Pinpoint the cell where the given text exists, returning its [X, Y] midpoint coordinate. 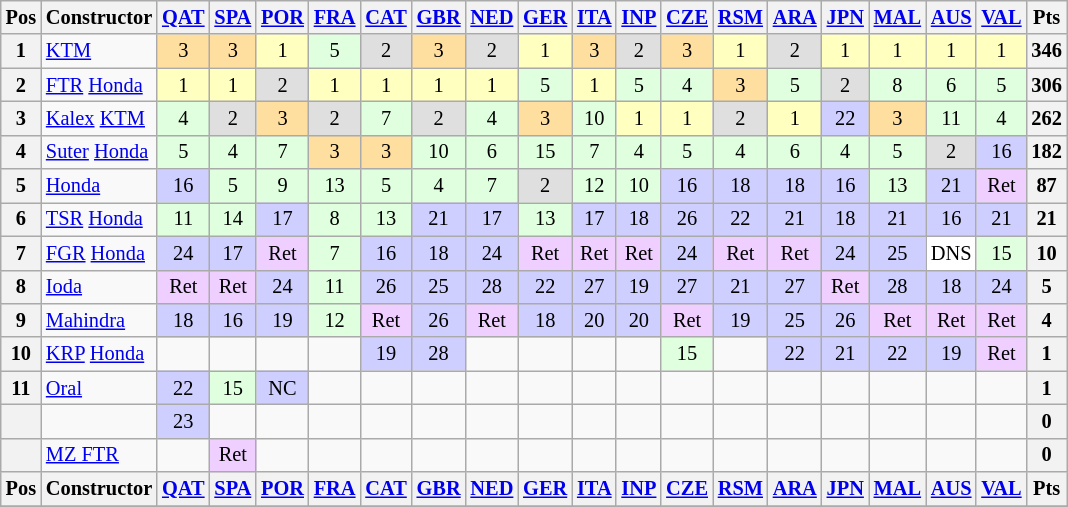
Kalex KTM [99, 118]
Suter Honda [99, 152]
Mahindra [99, 320]
346 [1046, 51]
23 [183, 421]
KRP Honda [99, 354]
14 [232, 219]
Ioda [99, 287]
TSR Honda [99, 219]
FGR Honda [99, 253]
306 [1046, 85]
NC [282, 388]
DNS [951, 253]
262 [1046, 118]
Honda [99, 186]
FTR Honda [99, 85]
87 [1046, 186]
Oral [99, 388]
MZ FTR [99, 455]
KTM [99, 51]
182 [1046, 152]
